Return the (X, Y) coordinate for the center point of the cell that contains the specified text.  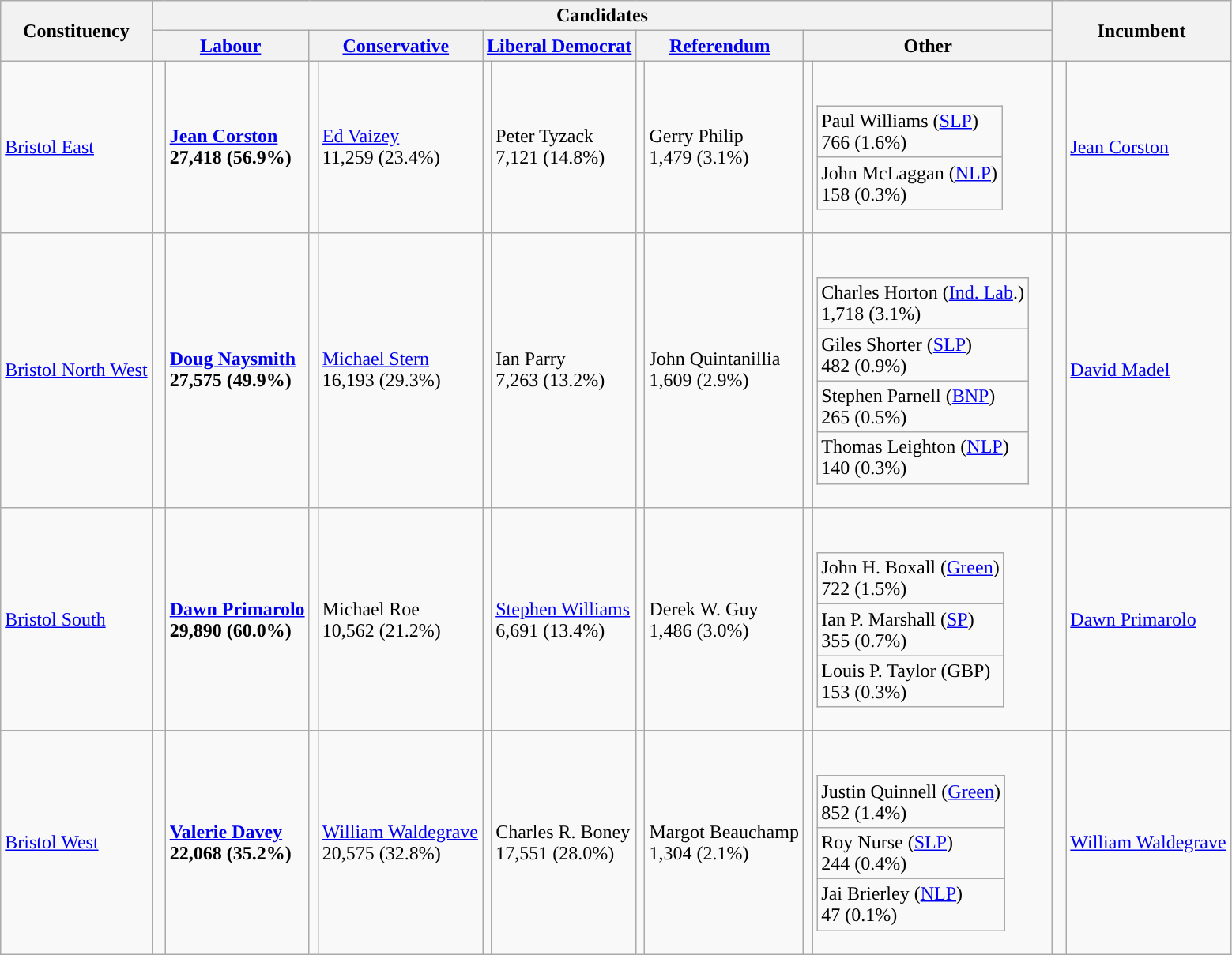
Thomas Leighton (NLP)140 (0.3%) (923, 458)
Gerry Philip1,479 (3.1%) (724, 147)
Bristol North West (76, 370)
Referendum (720, 46)
Charles Horton (Ind. Lab.)1,718 (3.1%) Giles Shorter (SLP)482 (0.9%) Stephen Parnell (BNP)265 (0.5%) Thomas Leighton (NLP)140 (0.3%) (932, 370)
Stephen Williams6,691 (13.4%) (564, 619)
Giles Shorter (SLP)482 (0.9%) (923, 355)
Bristol East (76, 147)
Charles R. Boney17,551 (28.0%) (564, 842)
Jean Corston27,418 (56.9%) (237, 147)
Valerie Davey22,068 (35.2%) (237, 842)
Other (928, 46)
Ian Parry7,263 (13.2%) (564, 370)
Jean Corston (1148, 147)
Margot Beauchamp1,304 (2.1%) (724, 842)
Incumbent (1141, 31)
Conservative (395, 46)
Bristol South (76, 619)
Ian P. Marshall (SP)355 (0.7%) (910, 630)
Stephen Parnell (BNP)265 (0.5%) (923, 406)
Peter Tyzack7,121 (14.8%) (564, 147)
Doug Naysmith27,575 (49.9%) (237, 370)
Candidates (602, 16)
Michael Stern16,193 (29.3%) (400, 370)
Bristol West (76, 842)
Ed Vaizey11,259 (23.4%) (400, 147)
Charles Horton (Ind. Lab.)1,718 (3.1%) (923, 303)
Jai Brierley (NLP)47 (0.1%) (911, 905)
William Waldegrave20,575 (32.8%) (400, 842)
Constituency (76, 31)
Derek W. Guy1,486 (3.0%) (724, 619)
Dawn Primarolo (1148, 619)
David Madel (1148, 370)
Justin Quinnell (Green)852 (1.4%) (911, 801)
Dawn Primarolo29,890 (60.0%) (237, 619)
William Waldegrave (1148, 842)
Labour (231, 46)
Paul Williams (SLP)766 (1.6%) John McLaggan (NLP)158 (0.3%) (932, 147)
Paul Williams (SLP)766 (1.6%) (910, 131)
John H. Boxall (Green)722 (1.5%) Ian P. Marshall (SP)355 (0.7%) Louis P. Taylor (GBP)153 (0.3%) (932, 619)
Roy Nurse (SLP)244 (0.4%) (911, 853)
Liberal Democrat (559, 46)
John Quintanillia1,609 (2.9%) (724, 370)
Michael Roe10,562 (21.2%) (400, 619)
Louis P. Taylor (GBP)153 (0.3%) (910, 681)
Justin Quinnell (Green)852 (1.4%) Roy Nurse (SLP)244 (0.4%) Jai Brierley (NLP)47 (0.1%) (932, 842)
John H. Boxall (Green)722 (1.5%) (910, 578)
John McLaggan (NLP)158 (0.3%) (910, 183)
